Scan for the cell matching the given text and deliver its (x, y) coordinate at center. 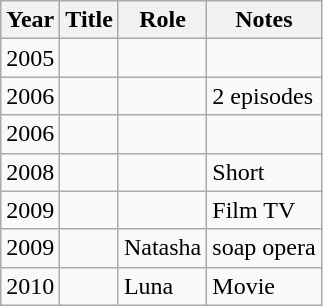
Title (90, 20)
Natasha (162, 248)
Notes (264, 20)
Luna (162, 286)
2010 (30, 286)
Short (264, 172)
2 episodes (264, 96)
Movie (264, 286)
Film TV (264, 210)
Role (162, 20)
soap opera (264, 248)
2008 (30, 172)
2005 (30, 58)
Year (30, 20)
